Extract the [X, Y] coordinate from the center of the cell holding the provided text.  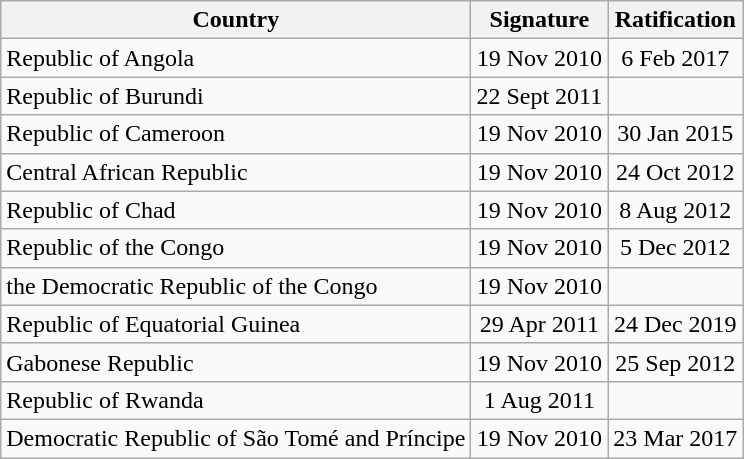
Republic of Equatorial Guinea [236, 324]
5 Dec 2012 [676, 248]
Democratic Republic of São Tomé and Príncipe [236, 438]
Republic of Angola [236, 58]
25 Sep 2012 [676, 362]
Signature [540, 20]
24 Oct 2012 [676, 172]
Gabonese Republic [236, 362]
Republic of Burundi [236, 96]
8 Aug 2012 [676, 210]
6 Feb 2017 [676, 58]
Republic of Chad [236, 210]
23 Mar 2017 [676, 438]
Republic of Rwanda [236, 400]
Ratification [676, 20]
30 Jan 2015 [676, 134]
1 Aug 2011 [540, 400]
24 Dec 2019 [676, 324]
Central African Republic [236, 172]
29 Apr 2011 [540, 324]
22 Sept 2011 [540, 96]
the Democratic Republic of the Congo [236, 286]
Republic of the Congo [236, 248]
Country [236, 20]
Republic of Cameroon [236, 134]
